Pinpoint the cell where the given text exists, returning its [x, y] midpoint coordinate. 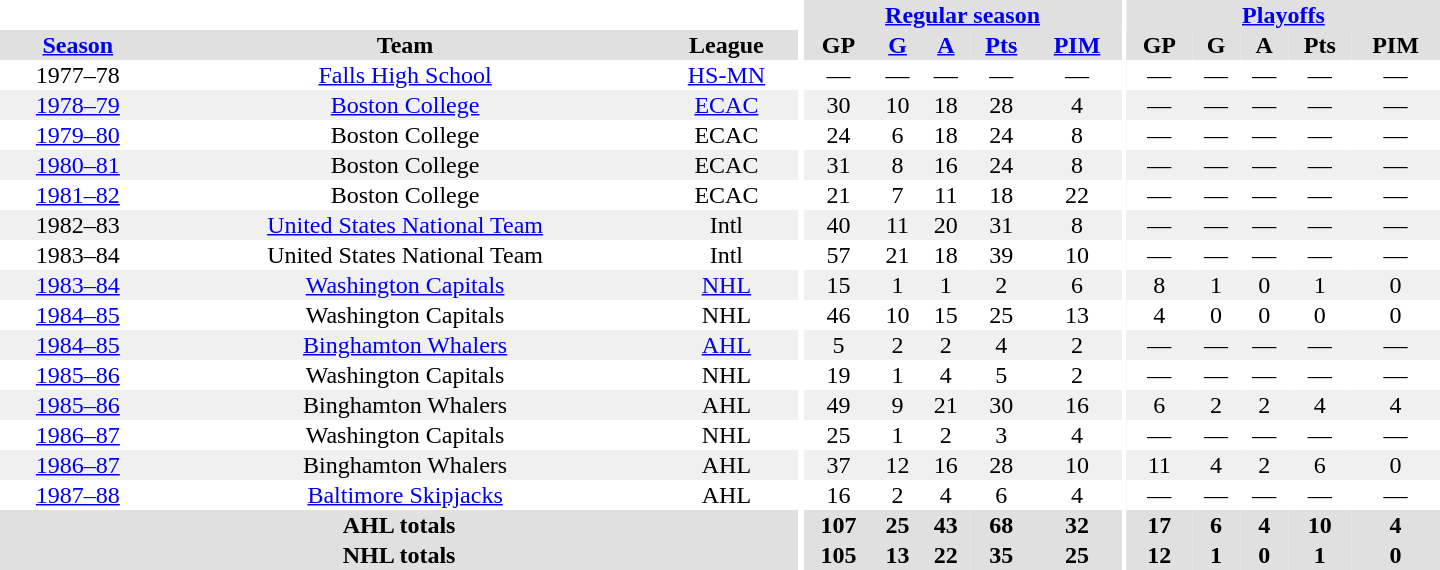
3 [1002, 435]
57 [839, 255]
9 [897, 405]
1978–79 [78, 105]
20 [946, 225]
43 [946, 525]
Season [78, 45]
1982–83 [78, 225]
1987–88 [78, 495]
105 [839, 555]
68 [1002, 525]
19 [839, 375]
40 [839, 225]
1980–81 [78, 165]
32 [1078, 525]
Team [406, 45]
1981–82 [78, 195]
AHL totals [399, 525]
Playoffs [1284, 15]
League [727, 45]
46 [839, 315]
HS-MN [727, 75]
Falls High School [406, 75]
1979–80 [78, 135]
39 [1002, 255]
NHL totals [399, 555]
107 [839, 525]
Regular season [963, 15]
49 [839, 405]
7 [897, 195]
1977–78 [78, 75]
37 [839, 465]
Baltimore Skipjacks [406, 495]
35 [1002, 555]
17 [1160, 525]
